Identify which cell holds the provided text, then report its [X, Y] central coordinate. 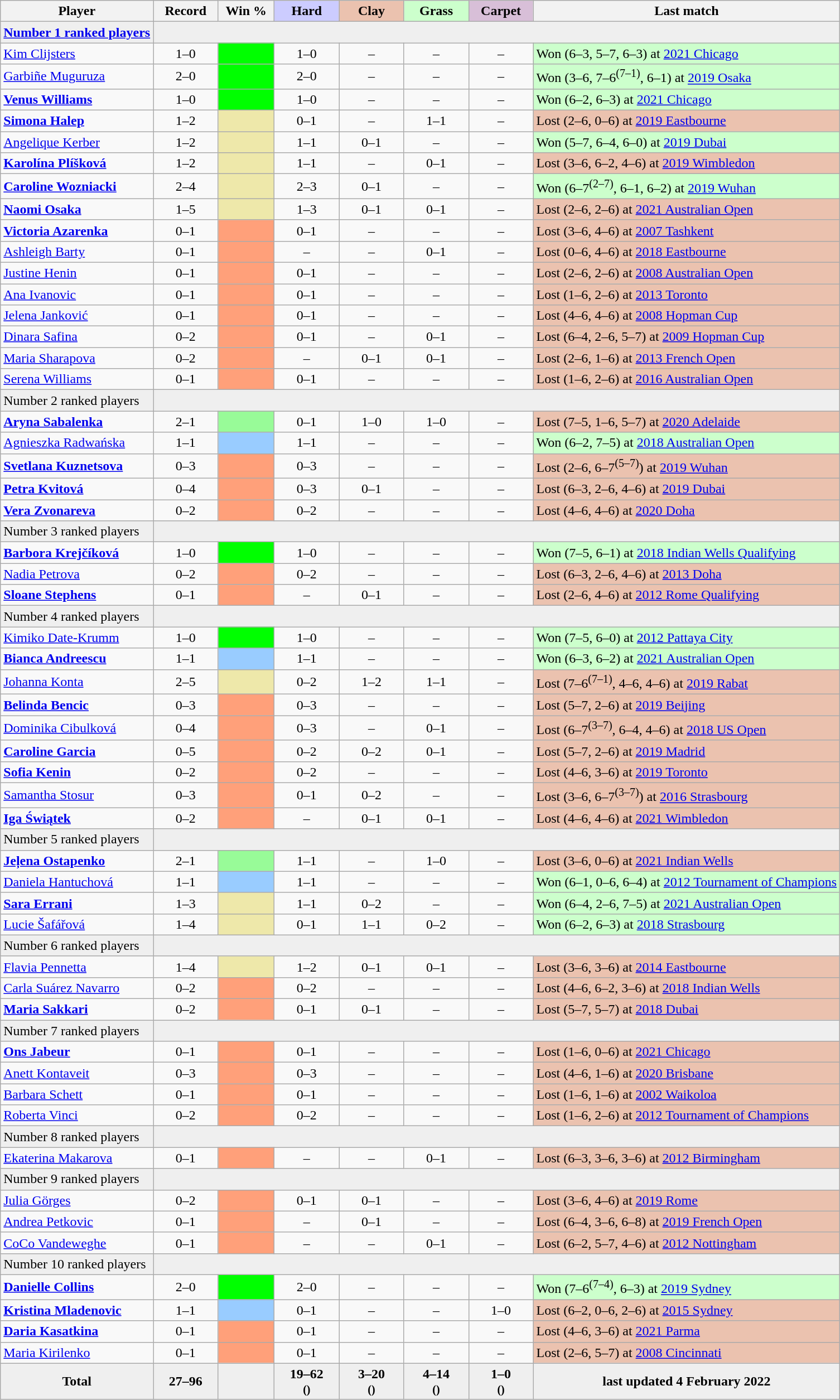
Lost (1–6, 2–6) at 2016 Australian Open [687, 379]
last updated 4 February 2022 [687, 1381]
Lost (2–6, 0–6) at 2019 Eastbourne [687, 121]
Garbiñe Muguruza [77, 77]
Roberta Vinci [77, 1116]
Lost (2–6, 4–6) at 2012 Rome Qualifying [687, 595]
Number 2 ranked players [77, 400]
Iga Świątek [77, 818]
Bianca Andreescu [77, 659]
Player [77, 11]
Won (7–5, 6–0) at 2012 Pattaya City [687, 638]
Samantha Stosur [77, 795]
Total [77, 1381]
4–14 () [436, 1381]
Lost (4–6, 3–6) at 2019 Toronto [687, 772]
Barbara Schett [77, 1094]
Lost (1–6, 2–6) at 2012 Tournament of Champions [687, 1116]
19–62 () [307, 1381]
Lost (7–6(7–1), 4–6, 4–6) at 2019 Rabat [687, 682]
Lost (5–7, 2–6) at 2019 Madrid [687, 751]
Venus Williams [77, 99]
Lost (4–6, 4–6) at 2021 Wimbledon [687, 818]
Julia Görges [77, 1200]
Number 6 ranked players [77, 945]
Svetlana Kuznetsova [77, 466]
Number 9 ranked players [77, 1179]
Won (6–3, 6–2) at 2021 Australian Open [687, 659]
Lost (6–4, 2–6, 5–7) at 2009 Hopman Cup [687, 337]
Lost (4–6, 6–2, 3–6) at 2018 Indian Wells [687, 988]
Number 3 ranked players [77, 532]
1–5 [186, 209]
Victoria Azarenka [77, 230]
Sara Errani [77, 903]
Dinara Safina [77, 337]
Petra Kvitová [77, 489]
Johanna Konta [77, 682]
Serena Williams [77, 379]
Ashleigh Barty [77, 252]
Barbora Krejčíková [77, 553]
Ana Ivanovic [77, 295]
Won (6–3, 5–7, 6–3) at 2021 Chicago [687, 54]
1–0 () [501, 1381]
Sofia Kenin [77, 772]
Hard [307, 11]
Number 8 ranked players [77, 1137]
2–3 [307, 186]
Lost (3–6, 3–6) at 2014 Eastbourne [687, 967]
Justine Henin [77, 273]
0–5 [186, 751]
Kimiko Date-Krumm [77, 638]
Lost (5–7, 5–7) at 2018 Dubai [687, 1010]
Won (6–7(2–7), 6–1, 6–2) at 2019 Wuhan [687, 186]
Number 4 ranked players [77, 616]
Won (5–7, 6–4, 6–0) at 2019 Dubai [687, 142]
Lost (2–6, 5–7) at 2008 Cincinnati [687, 1353]
Ons Jabeur [77, 1052]
Lost (6–3, 2–6, 4–6) at 2013 Doha [687, 574]
Maria Sharapova [77, 358]
Kim Clijsters [77, 54]
Lost (4–6, 3–6) at 2021 Parma [687, 1331]
Belinda Bencic [77, 705]
Carpet [501, 11]
Maria Sakkari [77, 1010]
Lost (2–6, 2–6) at 2021 Australian Open [687, 209]
Daria Kasatkina [77, 1331]
Lost (3–6, 6–2, 4–6) at 2019 Wimbledon [687, 163]
Naomi Osaka [77, 209]
Last match [687, 11]
Lost (4–6, 4–6) at 2008 Hopman Cup [687, 316]
Kristina Mladenovic [77, 1310]
Lost (6–4, 3–6, 6–8) at 2019 French Open [687, 1222]
Dominika Cibulková [77, 728]
Clay [371, 11]
2–4 [186, 186]
Win % [247, 11]
Lost (0–6, 4–6) at 2018 Eastbourne [687, 252]
Ekaterina Makarova [77, 1158]
Won (7–5, 6–1) at 2018 Indian Wells Qualifying [687, 553]
Jeļena Ostapenko [77, 861]
Carla Suárez Navarro [77, 988]
Grass [436, 11]
Number 1 ranked players [77, 32]
Lost (2–6, 2–6) at 2008 Australian Open [687, 273]
Lost (4–6, 1–6) at 2020 Brisbane [687, 1073]
Won (6–4, 2–6, 7–5) at 2021 Australian Open [687, 903]
Agnieszka Radwańska [77, 443]
Simona Halep [77, 121]
Lost (2–6, 1–6) at 2013 French Open [687, 358]
Lost (5–7, 2–6) at 2019 Beijing [687, 705]
Angelique Kerber [77, 142]
Lost (2–6, 6–7(5–7)) at 2019 Wuhan [687, 466]
Number 5 ranked players [77, 839]
Flavia Pennetta [77, 967]
Won (6–1, 0–6, 6–4) at 2012 Tournament of Champions [687, 882]
3–20 () [371, 1381]
Lost (1–6, 2–6) at 2013 Toronto [687, 295]
Daniela Hantuchová [77, 882]
Danielle Collins [77, 1287]
Jelena Janković [77, 316]
Lost (6–7(3–7), 6–4, 4–6) at 2018 US Open [687, 728]
Vera Zvonareva [77, 510]
Won (7–6(7–4), 6–3) at 2019 Sydney [687, 1287]
Lost (7–5, 1–6, 5–7) at 2020 Adelaide [687, 422]
Lost (6–3, 3–6, 3–6) at 2012 Birmingham [687, 1158]
Record [186, 11]
Nadia Petrova [77, 574]
Lost (1–6, 1–6) at 2002 Waikoloa [687, 1094]
Andrea Petkovic [77, 1222]
27–96 [186, 1381]
Sloane Stephens [77, 595]
Won (6–2, 6–3) at 2018 Strasbourg [687, 924]
Number 10 ranked players [77, 1264]
Karolína Plíšková [77, 163]
Won (6–2, 7–5) at 2018 Australian Open [687, 443]
Won (3–6, 7–6(7–1), 6–1) at 2019 Osaka [687, 77]
Lost (3–6, 6–7(3–7)) at 2016 Strasbourg [687, 795]
Lost (3–6, 4–6) at 2007 Tashkent [687, 230]
Lost (4–6, 4–6) at 2020 Doha [687, 510]
Maria Kirilenko [77, 1353]
Lost (6–2, 5–7, 4–6) at 2012 Nottingham [687, 1243]
Lucie Šafářová [77, 924]
Lost (6–2, 0–6, 2–6) at 2015 Sydney [687, 1310]
Caroline Garcia [77, 751]
Aryna Sabalenka [77, 422]
Lost (6–3, 2–6, 4–6) at 2019 Dubai [687, 489]
Number 7 ranked players [77, 1031]
2–5 [186, 682]
Anett Kontaveit [77, 1073]
Won (6–2, 6–3) at 2021 Chicago [687, 99]
Lost (3–6, 4–6) at 2019 Rome [687, 1200]
Lost (3–6, 0–6) at 2021 Indian Wells [687, 861]
CoCo Vandeweghe [77, 1243]
Caroline Wozniacki [77, 186]
Lost (1–6, 0–6) at 2021 Chicago [687, 1052]
